Locate the cell with the specified text and output its [x, y] center coordinate. 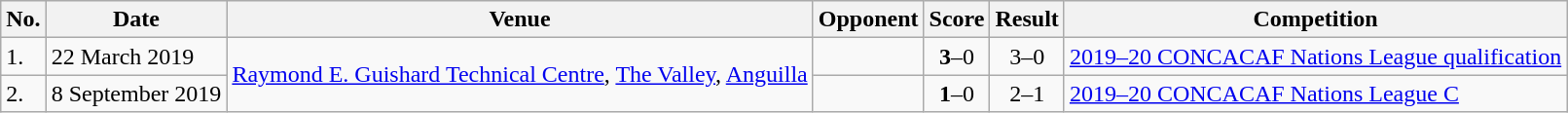
2–1 [1027, 94]
Venue [520, 19]
Opponent [868, 19]
1. [23, 56]
8 September 2019 [136, 94]
Result [1027, 19]
Raymond E. Guishard Technical Centre, The Valley, Anguilla [520, 75]
Competition [1315, 19]
2. [23, 94]
1–0 [957, 94]
22 March 2019 [136, 56]
No. [23, 19]
2019–20 CONCACAF Nations League C [1315, 94]
Score [957, 19]
Date [136, 19]
2019–20 CONCACAF Nations League qualification [1315, 56]
